Find where the given text appears and provide that cell's center as (X, Y) coordinate. 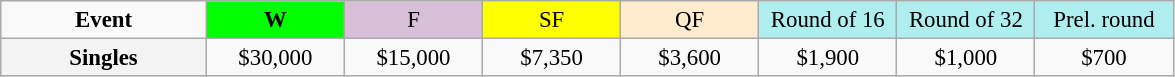
Event (104, 20)
$700 (1104, 58)
$30,000 (275, 58)
Prel. round (1104, 20)
$7,350 (552, 58)
$1,900 (828, 58)
$15,000 (413, 58)
$3,600 (690, 58)
Round of 16 (828, 20)
$1,000 (966, 58)
QF (690, 20)
SF (552, 20)
Round of 32 (966, 20)
W (275, 20)
Singles (104, 58)
F (413, 20)
